Search for the cell housing the specified text and yield its [x, y] center coordinate. 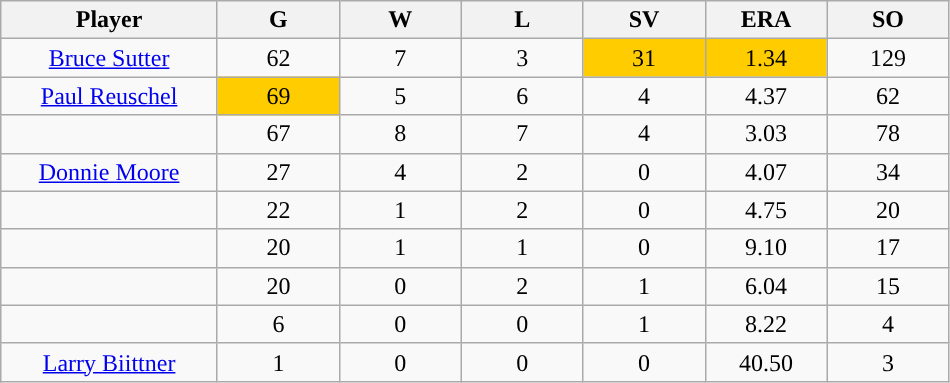
27 [278, 172]
Player [110, 20]
31 [644, 58]
22 [278, 210]
69 [278, 96]
4.37 [766, 96]
G [278, 20]
78 [888, 134]
SV [644, 20]
8.22 [766, 324]
6.04 [766, 286]
3.03 [766, 134]
1.34 [766, 58]
W [400, 20]
Bruce Sutter [110, 58]
15 [888, 286]
40.50 [766, 362]
4.75 [766, 210]
L [522, 20]
17 [888, 248]
Paul Reuschel [110, 96]
Donnie Moore [110, 172]
Larry Biittner [110, 362]
9.10 [766, 248]
ERA [766, 20]
67 [278, 134]
5 [400, 96]
34 [888, 172]
4.07 [766, 172]
SO [888, 20]
8 [400, 134]
129 [888, 58]
